From the cell containing the given text, extract its center point as (X, Y) coordinate. 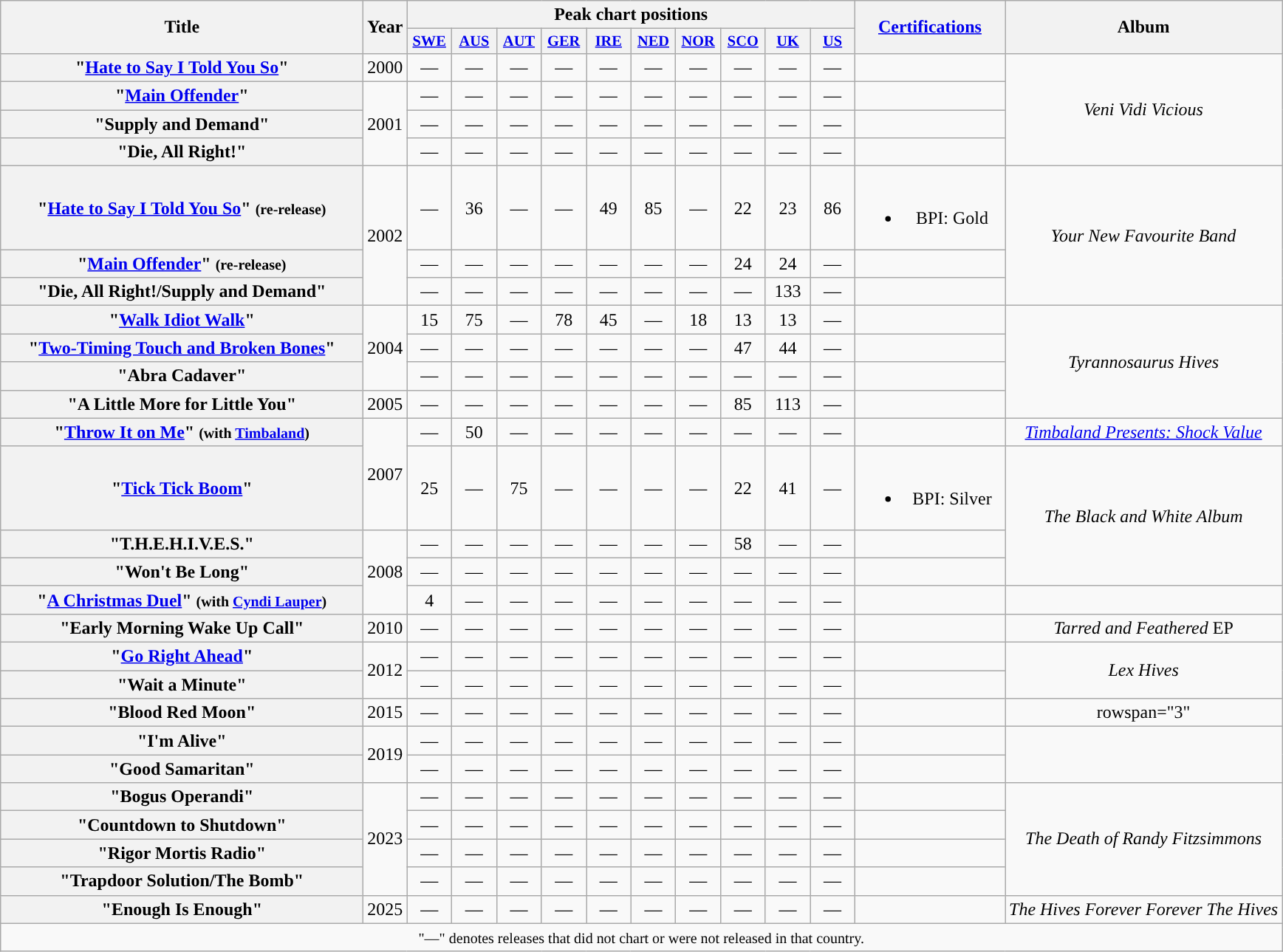
Tarred and Feathered EP (1143, 628)
113 (787, 404)
"Go Right Ahead" (182, 657)
"Main Offender" (re-release) (182, 264)
50 (474, 432)
AUT (519, 41)
Timbaland Presents: Shock Value (1143, 432)
15 (430, 320)
2004 (386, 348)
Tyrannosaurus Hives (1143, 362)
"I'm Alive" (182, 741)
"Won't Be Long" (182, 572)
NOR (699, 41)
41 (787, 487)
The Hives Forever Forever The Hives (1143, 909)
2007 (386, 474)
Your New Favourite Band (1143, 236)
"Tick Tick Boom" (182, 487)
2015 (386, 713)
44 (787, 348)
25 (430, 487)
"Supply and Demand" (182, 124)
133 (787, 292)
"Countdown to Shutdown" (182, 825)
"Die, All Right!/Supply and Demand" (182, 292)
Peak chart positions (631, 15)
2001 (386, 124)
IRE (609, 41)
"Main Offender" (182, 96)
49 (609, 208)
Veni Vidi Vicious (1143, 109)
Certifications (929, 27)
NED (653, 41)
2002 (386, 236)
"—" denotes releases that did not chart or were not released in that country. (641, 937)
Title (182, 27)
"Good Samaritan" (182, 769)
Lex Hives (1143, 671)
4 (430, 600)
2025 (386, 909)
2008 (386, 572)
BPI: Silver (929, 487)
"Rigor Mortis Radio" (182, 853)
SWE (430, 41)
36 (474, 208)
"Blood Red Moon" (182, 713)
2010 (386, 628)
"Die, All Right!" (182, 152)
"A Little More for Little You" (182, 404)
78 (564, 320)
Year (386, 27)
"A Christmas Duel" (with Cyndi Lauper) (182, 600)
Album (1143, 27)
"Walk Idiot Walk" (182, 320)
2005 (386, 404)
2019 (386, 755)
"Early Morning Wake Up Call" (182, 628)
SCO (743, 41)
"Bogus Operandi" (182, 797)
2000 (386, 67)
AUS (474, 41)
The Black and White Album (1143, 516)
"T.H.E.H.I.V.E.S." (182, 544)
"Wait a Minute" (182, 685)
18 (699, 320)
"Two-Timing Touch and Broken Bones" (182, 348)
23 (787, 208)
US (833, 41)
The Death of Randy Fitzsimmons (1143, 839)
2012 (386, 671)
47 (743, 348)
GER (564, 41)
58 (743, 544)
"Trapdoor Solution/The Bomb" (182, 881)
"Hate to Say I Told You So" (182, 67)
"Enough Is Enough" (182, 909)
"Hate to Say I Told You So" (re-release) (182, 208)
"Throw It on Me" (with Timbaland) (182, 432)
UK (787, 41)
86 (833, 208)
2023 (386, 839)
45 (609, 320)
"Abra Cadaver" (182, 376)
BPI: Gold (929, 208)
rowspan="3" (1143, 713)
